Detect which cell encompasses the target text, then output its (X, Y) center coordinate. 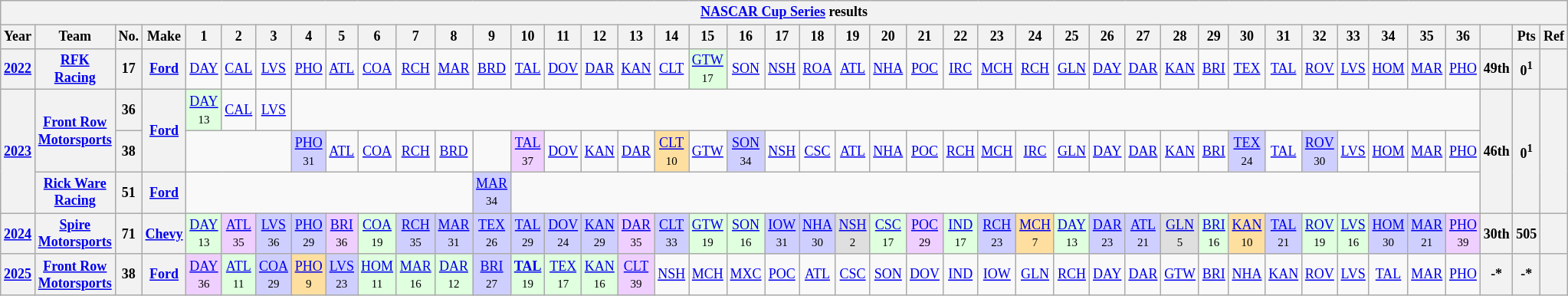
NSH2 (852, 234)
LVS36 (274, 234)
11 (563, 37)
30th (1496, 234)
IND (960, 275)
DAR35 (636, 234)
HOM30 (1389, 234)
16 (746, 37)
28 (1180, 37)
ROA (818, 69)
ATL35 (239, 234)
49th (1496, 69)
2022 (18, 69)
33 (1353, 37)
TEX (1247, 69)
27 (1143, 37)
34 (1389, 37)
3 (274, 37)
RCH23 (997, 234)
Make (164, 37)
RCH35 (415, 234)
51 (129, 192)
CLT10 (671, 151)
ATL21 (1143, 234)
Spire Motorsports (75, 234)
Rick Ware Racing (75, 192)
TAL37 (527, 151)
9 (492, 37)
13 (636, 37)
MAR34 (492, 192)
TAL29 (527, 234)
35 (1427, 37)
29 (1214, 37)
2023 (18, 152)
32 (1320, 37)
2025 (18, 275)
19 (852, 37)
KAN16 (599, 275)
Chevy (164, 234)
CLT33 (671, 234)
BRI16 (1214, 234)
PHO9 (308, 275)
HOM11 (377, 275)
KAN10 (1247, 234)
Ref (1554, 37)
TEX26 (492, 234)
23 (997, 37)
POC29 (925, 234)
TAL19 (527, 275)
Team (75, 37)
GTW19 (708, 234)
18 (818, 37)
GTW17 (708, 69)
12 (599, 37)
CLT (671, 69)
MXC (746, 275)
TAL21 (1284, 234)
ROV19 (1320, 234)
10 (527, 37)
KAN29 (599, 234)
Year (18, 37)
MAR31 (454, 234)
DAY36 (204, 275)
MAR21 (1427, 234)
30 (1247, 37)
26 (1107, 37)
SON16 (746, 234)
IOW31 (782, 234)
IOW (997, 275)
BRI36 (342, 234)
LVS23 (342, 275)
5 (342, 37)
4 (308, 37)
31 (1284, 37)
PHO31 (308, 151)
14 (671, 37)
25 (1071, 37)
CLT39 (636, 275)
IND17 (960, 234)
LVS16 (1353, 234)
COA29 (274, 275)
8 (454, 37)
DAR23 (1107, 234)
2 (239, 37)
SON34 (746, 151)
6 (377, 37)
ATL11 (239, 275)
7 (415, 37)
24 (1035, 37)
15 (708, 37)
GLN5 (1180, 234)
2024 (18, 234)
PHO29 (308, 234)
PHO39 (1464, 234)
CSC17 (888, 234)
DOV24 (563, 234)
46th (1496, 152)
RFK Racing (75, 69)
20 (888, 37)
1 (204, 37)
71 (129, 234)
DAR12 (454, 275)
COA19 (377, 234)
Pts (1527, 37)
TEX17 (563, 275)
TEX24 (1247, 151)
NHA 30 (818, 234)
22 (960, 37)
No. (129, 37)
MCH7 (1035, 234)
505 (1527, 234)
ROV30 (1320, 151)
21 (925, 37)
NASCAR Cup Series results (785, 12)
MAR16 (415, 275)
BRI27 (492, 275)
